Output the (X, Y) coordinate of the center of the cell containing the given text.  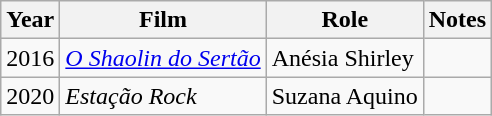
2020 (30, 96)
Estação Rock (163, 96)
Notes (457, 20)
O Shaolin do Sertão (163, 58)
Year (30, 20)
Suzana Aquino (344, 96)
2016 (30, 58)
Anésia Shirley (344, 58)
Film (163, 20)
Role (344, 20)
